Determine the [x, y] coordinate at the center of the cell enclosing the given text.  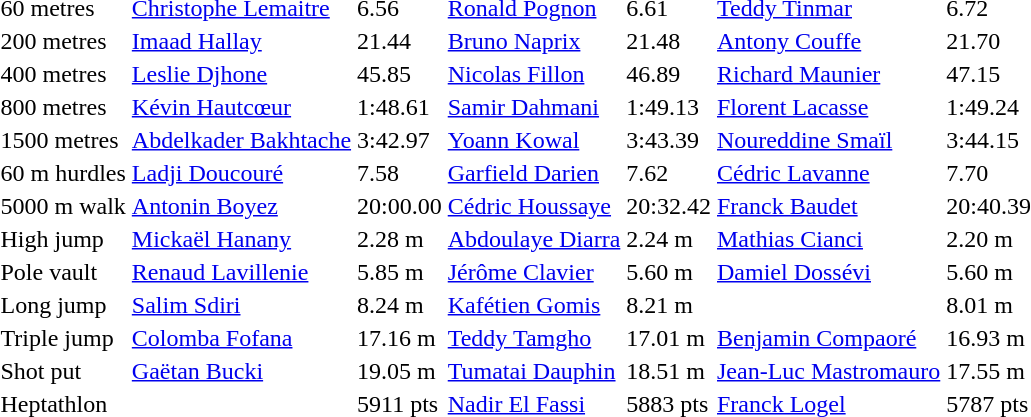
5.60 m [669, 272]
3:42.97 [400, 140]
Franck Baudet [829, 206]
Garfield Darien [534, 173]
Salim Sdiri [241, 305]
5.85 m [400, 272]
Samir Dahmani [534, 107]
Antony Couffe [829, 41]
Kévin Hautcœur [241, 107]
Florent Lacasse [829, 107]
17.01 m [669, 338]
Jérôme Clavier [534, 272]
Renaud Lavillenie [241, 272]
Mickaël Hanany [241, 239]
Noureddine Smaïl [829, 140]
Nicolas Fillon [534, 74]
Ladji Doucouré [241, 173]
Abdelkader Bakhtache [241, 140]
21.44 [400, 41]
Teddy Tamgho [534, 338]
46.89 [669, 74]
8.21 m [669, 305]
7.58 [400, 173]
Damiel Dossévi [829, 272]
3:43.39 [669, 140]
Kafétien Gomis [534, 305]
2.24 m [669, 239]
8.24 m [400, 305]
Bruno Naprix [534, 41]
20:32.42 [669, 206]
45.85 [400, 74]
Imaad Hallay [241, 41]
Yoann Kowal [534, 140]
Antonin Boyez [241, 206]
Jean-Luc Mastromauro [829, 371]
Colomba Fofana [241, 338]
1:48.61 [400, 107]
18.51 m [669, 371]
Benjamin Compaoré [829, 338]
Leslie Djhone [241, 74]
17.16 m [400, 338]
Tumatai Dauphin [534, 371]
Gaëtan Bucki [241, 371]
1:49.13 [669, 107]
21.48 [669, 41]
Cédric Lavanne [829, 173]
Richard Maunier [829, 74]
19.05 m [400, 371]
Cédric Houssaye [534, 206]
Mathias Cianci [829, 239]
20:00.00 [400, 206]
Abdoulaye Diarra [534, 239]
2.28 m [400, 239]
7.62 [669, 173]
